Capture the cell that displays the provided text and extract its [X, Y] central coordinate. 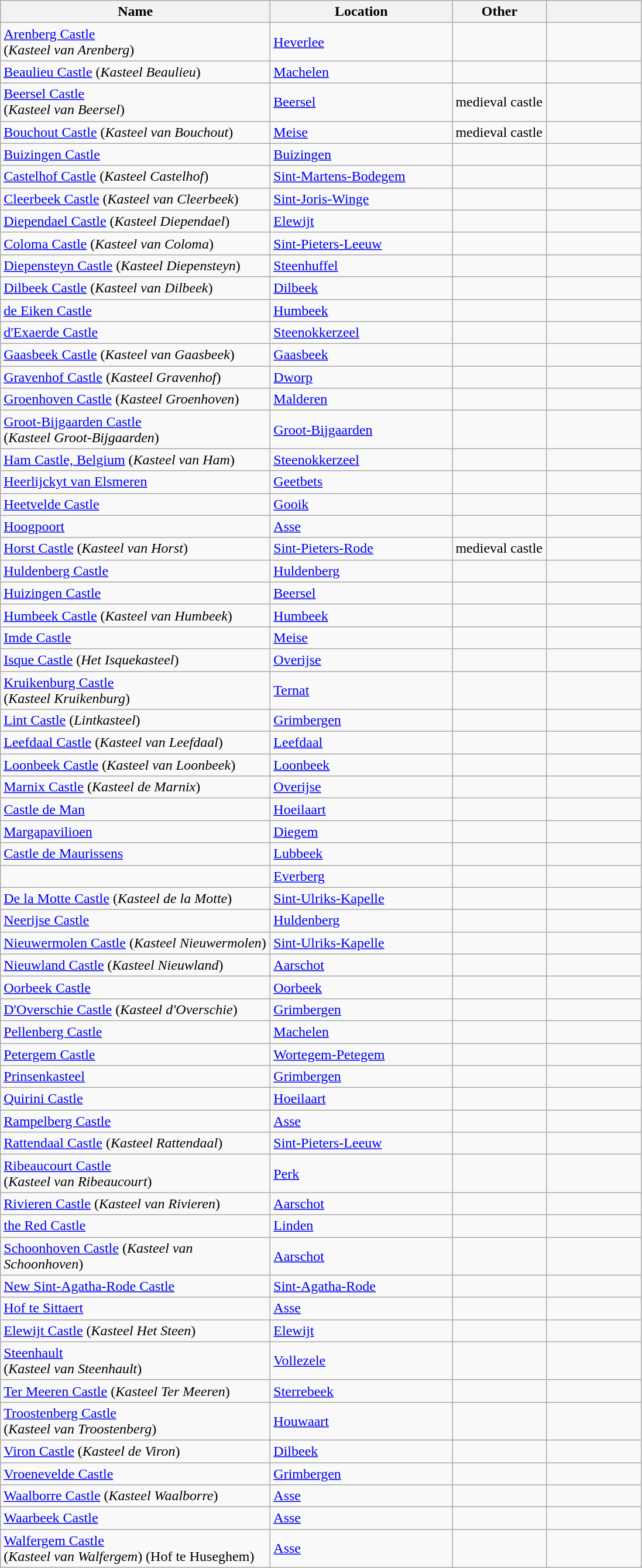
Diegem [362, 832]
Buizingen [362, 154]
Rivieren Castle (Kasteel van Rivieren) [136, 1204]
Rampelberg Castle [136, 1121]
d'Exaerde Castle [136, 333]
Sterrebeek [362, 1391]
Linden [362, 1226]
Gaasbeek [362, 355]
Oorbeek [362, 987]
Walfergem Castle (Kasteel van Walfergem) (Hof te Huseghem) [136, 1549]
Malderen [362, 399]
Kruikenburg Castle (Kasteel Kruikenburg) [136, 690]
Humbeek Castle (Kasteel van Humbeek) [136, 615]
Heerlijckyt van Elsmeren [136, 482]
de Eiken Castle [136, 311]
Petergem Castle [136, 1054]
Diependael Castle (Kasteel Diependael) [136, 221]
Loonbeek [362, 765]
Imde Castle [136, 637]
Hoogpoort [136, 526]
Vollezele [362, 1360]
New Sint-Agatha-Rode Castle [136, 1286]
Isque Castle (Het Isquekasteel) [136, 660]
D'Overschie Castle (Kasteel d'Overschie) [136, 1009]
Nieuwland Castle (Kasteel Nieuwland) [136, 965]
Beersel Castle (Kasteel van Beersel) [136, 102]
Groenhoven Castle (Kasteel Groenhoven) [136, 399]
Steenhault (Kasteel van Steenhault) [136, 1360]
Sint-Martens-Bodegem [362, 177]
Dworp [362, 377]
Name [136, 12]
Location [362, 12]
Beaulieu Castle (Kasteel Beaulieu) [136, 72]
Loonbeek Castle (Kasteel van Loonbeek) [136, 765]
Huizingen Castle [136, 593]
Schoonhoven Castle (Kasteel van Schoonhoven) [136, 1256]
Heverlee [362, 42]
Gooik [362, 504]
Dilbeek Castle (Kasteel van Dilbeek) [136, 288]
Lint Castle (Lintkasteel) [136, 721]
Sint-Agatha-Rode [362, 1286]
Ham Castle, Belgium (Kasteel van Ham) [136, 460]
Geetbets [362, 482]
Castle de Man [136, 809]
Castelhof Castle (Kasteel Castelhof) [136, 177]
De la Motte Castle (Kasteel de la Motte) [136, 898]
Sint-Pieters-Rode [362, 549]
Gaasbeek Castle (Kasteel van Gaasbeek) [136, 355]
Everberg [362, 876]
Arenberg Castle (Kasteel van Arenberg) [136, 42]
Bouchout Castle (Kasteel van Bouchout) [136, 132]
Houwaart [362, 1421]
Elewijt Castle (Kasteel Het Steen) [136, 1331]
Viron Castle (Kasteel de Viron) [136, 1451]
Troostenberg Castle (Kasteel van Troostenberg) [136, 1421]
Wortegem-Petegem [362, 1054]
Pellenberg Castle [136, 1032]
Ter Meeren Castle (Kasteel Ter Meeren) [136, 1391]
Diepensteyn Castle (Kasteel Diepensteyn) [136, 266]
Waarbeek Castle [136, 1518]
Margapavilioen [136, 832]
Nieuwermolen Castle (Kasteel Nieuwermolen) [136, 943]
Vroenevelde Castle [136, 1473]
Perk [362, 1173]
Horst Castle (Kasteel van Horst) [136, 549]
Lubbeek [362, 854]
Groot-Bijgaarden [362, 429]
Leefdaal [362, 743]
Oorbeek Castle [136, 987]
Marnix Castle (Kasteel de Marnix) [136, 787]
Rattendaal Castle (Kasteel Rattendaal) [136, 1143]
Huldenberg Castle [136, 571]
Groot-Bijgaarden Castle (Kasteel Groot-Bijgaarden) [136, 429]
Hof te Sittaert [136, 1308]
Heetvelde Castle [136, 504]
Castle de Maurissens [136, 854]
Ternat [362, 690]
Other [500, 12]
Quirini Castle [136, 1099]
Neerijse Castle [136, 921]
Leefdaal Castle (Kasteel van Leefdaal) [136, 743]
Prinsenkasteel [136, 1077]
Gravenhof Castle (Kasteel Gravenhof) [136, 377]
Waalborre Castle (Kasteel Waalborre) [136, 1496]
Steenhuffel [362, 266]
Ribeaucourt Castle (Kasteel van Ribeaucourt) [136, 1173]
Sint-Joris-Winge [362, 199]
Coloma Castle (Kasteel van Coloma) [136, 243]
Buizingen Castle [136, 154]
Cleerbeek Castle (Kasteel van Cleerbeek) [136, 199]
the Red Castle [136, 1226]
